Search for the cell housing the specified text and yield its (x, y) center coordinate. 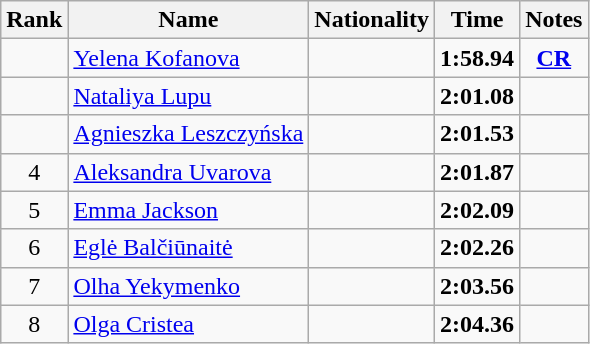
5 (34, 210)
Agnieszka Leszczyńska (188, 134)
Notes (554, 20)
Aleksandra Uvarova (188, 172)
Time (478, 20)
Olha Yekymenko (188, 286)
2:03.56 (478, 286)
2:01.53 (478, 134)
Emma Jackson (188, 210)
2:01.08 (478, 96)
6 (34, 248)
Eglė Balčiūnaitė (188, 248)
Olga Cristea (188, 324)
Nationality (372, 20)
2:02.26 (478, 248)
7 (34, 286)
Rank (34, 20)
2:02.09 (478, 210)
8 (34, 324)
Name (188, 20)
Nataliya Lupu (188, 96)
Yelena Kofanova (188, 58)
4 (34, 172)
1:58.94 (478, 58)
2:04.36 (478, 324)
2:01.87 (478, 172)
CR (554, 58)
